Determine the (X, Y) coordinate at the center of the cell enclosing the given text.  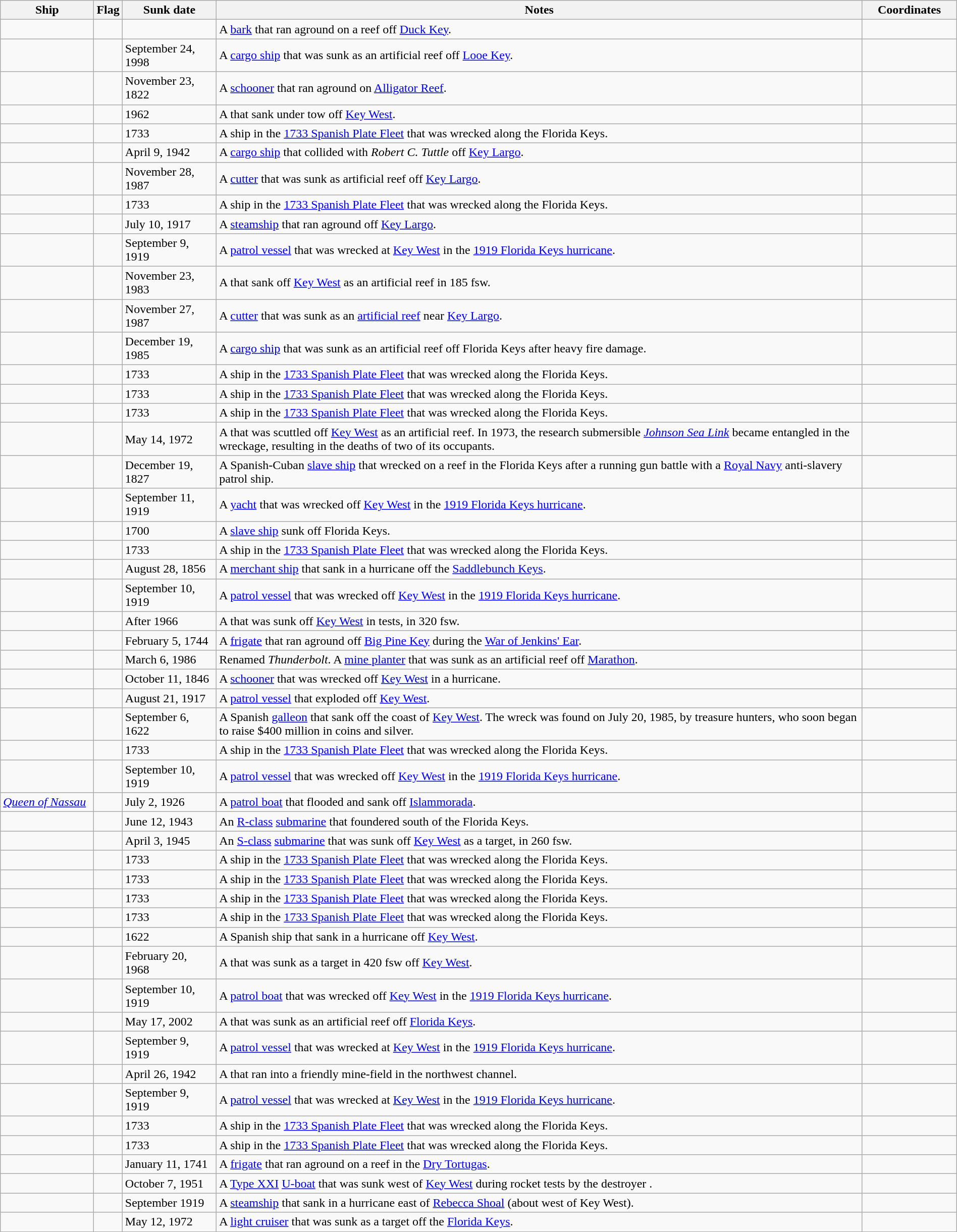
1700 (169, 531)
A cutter that was sunk as an artificial reef near Key Largo. (539, 315)
A cutter that was sunk as artificial reef off Key Largo. (539, 179)
April 26, 1942 (169, 1074)
Ship (47, 10)
May 17, 2002 (169, 1021)
A that sank off Key West as an artificial reef in 185 fsw. (539, 283)
A schooner that was wrecked off Key West in a hurricane. (539, 679)
A light cruiser that was sunk as a target off the Florida Keys. (539, 1222)
A that sank under tow off Key West. (539, 114)
A bark that ran aground on a reef off Duck Key. (539, 29)
November 23, 1983 (169, 283)
A patrol vessel that exploded off Key West. (539, 698)
A that was sunk as an artificial reef off Florida Keys. (539, 1021)
November 23, 1822 (169, 88)
May 12, 1972 (169, 1222)
1962 (169, 114)
An S-class submarine that was sunk off Key West as a target, in 260 fsw. (539, 841)
September 6, 1622 (169, 724)
Renamed Thunderbolt. A mine planter that was sunk as an artificial reef off Marathon. (539, 659)
A that was sunk as a target in 420 fsw off Key West. (539, 962)
A that was sunk off Key West in tests, in 320 fsw. (539, 621)
September 11, 1919 (169, 505)
A Type XXI U-boat that was sunk west of Key West during rocket tests by the destroyer . (539, 1184)
July 2, 1926 (169, 802)
After 1966 (169, 621)
A steamship that ran aground off Key Largo. (539, 224)
An R-class submarine that foundered south of the Florida Keys. (539, 822)
April 3, 1945 (169, 841)
Queen of Nassau (47, 802)
A frigate that ran aground on a reef in the Dry Tortugas. (539, 1164)
A cargo ship that was sunk as an artificial reef off Florida Keys after heavy fire damage. (539, 348)
August 28, 1856 (169, 569)
October 11, 1846 (169, 679)
A patrol boat that flooded and sank off Islammorada. (539, 802)
March 6, 1986 (169, 659)
A frigate that ran aground off Big Pine Key during the War of Jenkins' Ear. (539, 640)
A merchant ship that sank in a hurricane off the Saddlebunch Keys. (539, 569)
A schooner that ran aground on Alligator Reef. (539, 88)
November 27, 1987 (169, 315)
A Spanish ship that sank in a hurricane off Key West. (539, 937)
A that ran into a friendly mine-field in the northwest channel. (539, 1074)
A cargo ship that was sunk as an artificial reef off Looe Key. (539, 56)
Coordinates (910, 10)
October 7, 1951 (169, 1184)
A yacht that was wrecked off Key West in the 1919 Florida Keys hurricane. (539, 505)
May 14, 1972 (169, 439)
January 11, 1741 (169, 1164)
A Spanish-Cuban slave ship that wrecked on a reef in the Florida Keys after a running gun battle with a Royal Navy anti-slavery patrol ship. (539, 472)
Flag (108, 10)
1622 (169, 937)
July 10, 1917 (169, 224)
Sunk date (169, 10)
February 20, 1968 (169, 962)
A steamship that sank in a hurricane east of Rebecca Shoal (about west of Key West). (539, 1203)
A patrol boat that was wrecked off Key West in the 1919 Florida Keys hurricane. (539, 996)
Notes (539, 10)
November 28, 1987 (169, 179)
December 19, 1827 (169, 472)
February 5, 1744 (169, 640)
September 1919 (169, 1203)
A slave ship sunk off Florida Keys. (539, 531)
August 21, 1917 (169, 698)
December 19, 1985 (169, 348)
June 12, 1943 (169, 822)
April 9, 1942 (169, 152)
September 24, 1998 (169, 56)
A cargo ship that collided with Robert C. Tuttle off Key Largo. (539, 152)
